Identify which cell holds the provided text, then report its (x, y) central coordinate. 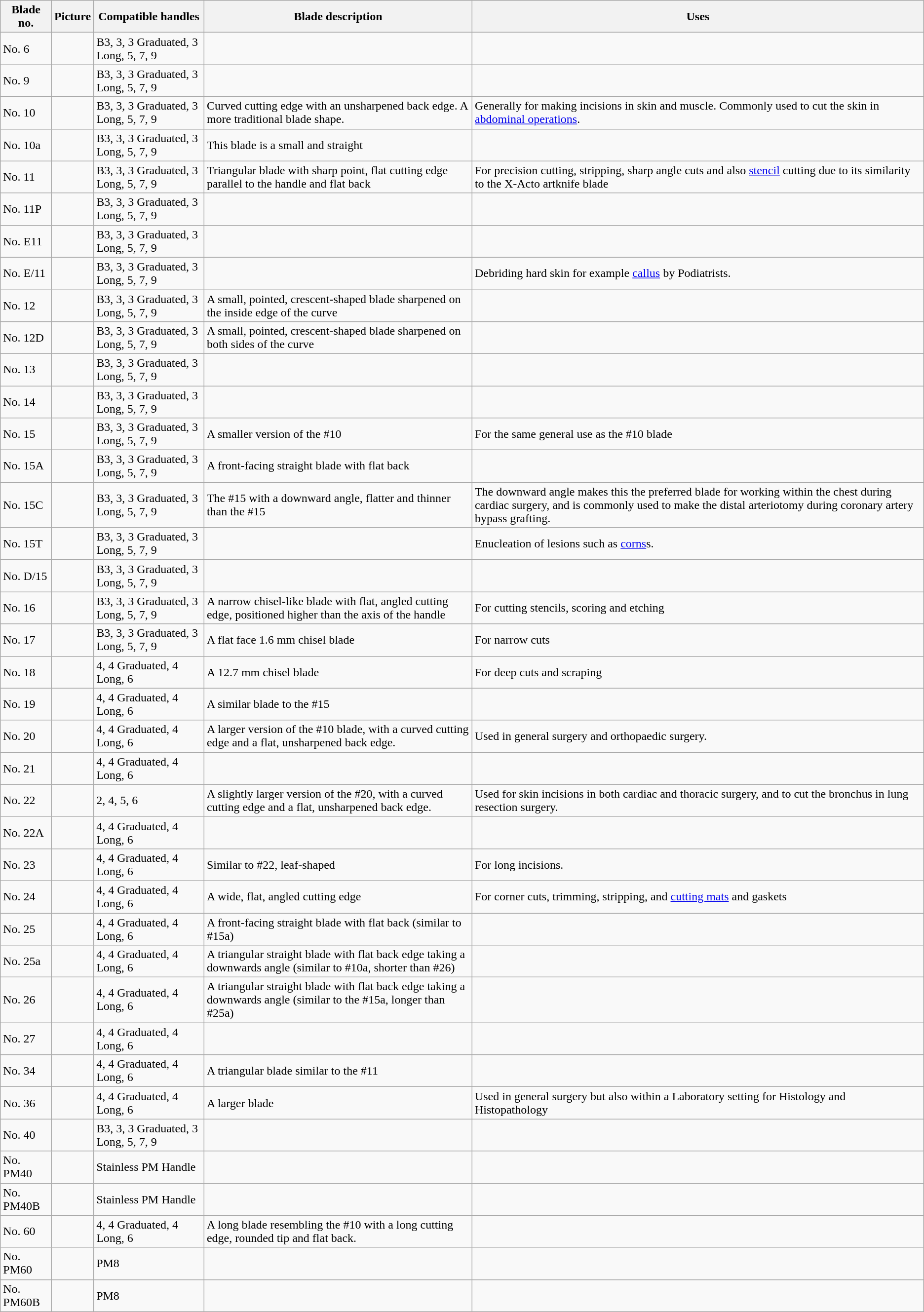
No. 12D (26, 338)
No. E11 (26, 241)
No. 15A (26, 466)
No. PM60B (26, 1295)
A narrow chisel-like blade with flat, angled cutting edge, positioned higher than the axis of the handle (338, 608)
No. 16 (26, 608)
No. 12 (26, 305)
A larger version of the #10 blade, with a curved cutting edge and a flat, unsharpened back edge. (338, 736)
No. 13 (26, 369)
For the same general use as the #10 blade (698, 434)
No. 34 (26, 1071)
A small, pointed, crescent-shaped blade sharpened on the inside edge of the curve (338, 305)
Enucleation of lesions such as cornss. (698, 544)
No. 36 (26, 1103)
A triangular straight blade with flat back edge taking a downwards angle (similar to #10a, shorter than #26) (338, 962)
No. 6 (26, 48)
Blade description (338, 17)
A flat face 1.6 mm chisel blade (338, 640)
The #15 with a downward angle, flatter and thinner than the #15 (338, 505)
For deep cuts and scraping (698, 672)
For long incisions. (698, 865)
No. 15C (26, 505)
No. 14 (26, 402)
No. 25 (26, 929)
No. E/11 (26, 273)
Used for skin incisions in both cardiac and thoracic surgery, and to cut the bronchus in lung resection surgery. (698, 801)
No. 26 (26, 1000)
Curved cutting edge with an unsharpened back edge. A more traditional blade shape. (338, 113)
No. PM40B (26, 1199)
No. 11 (26, 177)
Triangular blade with sharp point, flat cutting edge parallel to the handle and flat back (338, 177)
No. 22 (26, 801)
No. 23 (26, 865)
Used in general surgery but also within a Laboratory setting for Histology and Histopathology (698, 1103)
No. 21 (26, 768)
For cutting stencils, scoring and etching (698, 608)
A larger blade (338, 1103)
A small, pointed, crescent-shaped blade sharpened on both sides of the curve (338, 338)
A triangular blade similar to the #11 (338, 1071)
For precision cutting, stripping, sharp angle cuts and also stencil cutting due to its similarity to the X-Acto artknife blade (698, 177)
Used in general surgery and orthopaedic surgery. (698, 736)
No. 10a (26, 145)
No. 24 (26, 896)
Similar to #22, leaf-shaped (338, 865)
No. 15T (26, 544)
No. 25a (26, 962)
No. 27 (26, 1039)
No. PM60 (26, 1264)
Compatible handles (149, 17)
A wide, flat, angled cutting edge (338, 896)
A similar blade to the #15 (338, 704)
No. 15 (26, 434)
A front-facing straight blade with flat back (338, 466)
A smaller version of the #10 (338, 434)
Uses (698, 17)
No. 19 (26, 704)
No. 17 (26, 640)
No. 11P (26, 209)
A triangular straight blade with flat back edge taking a downwards angle (similar to the #15a, longer than #25a) (338, 1000)
No. PM40 (26, 1167)
No. D/15 (26, 576)
No. 10 (26, 113)
For corner cuts, trimming, stripping, and cutting mats and gaskets (698, 896)
Blade no. (26, 17)
No. 20 (26, 736)
Picture (72, 17)
A slightly larger version of the #20, with a curved cutting edge and a flat, unsharpened back edge. (338, 801)
A 12.7 mm chisel blade (338, 672)
No. 22A (26, 832)
No. 9 (26, 81)
No. 60 (26, 1231)
A long blade resembling the #10 with a long cutting edge, rounded tip and flat back. (338, 1231)
Generally for making incisions in skin and muscle. Commonly used to cut the skin in abdominal operations. (698, 113)
This blade is a small and straight (338, 145)
2, 4, 5, 6 (149, 801)
For narrow cuts (698, 640)
No. 18 (26, 672)
No. 40 (26, 1135)
Debriding hard skin for example callus by Podiatrists. (698, 273)
A front-facing straight blade with flat back (similar to #15a) (338, 929)
